Return the [x, y] coordinate for the center point of the cell that contains the specified text.  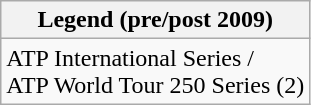
Legend (pre/post 2009) [156, 20]
ATP International Series / ATP World Tour 250 Series (2) [156, 72]
